Detect which cell encompasses the target text, then output its (x, y) center coordinate. 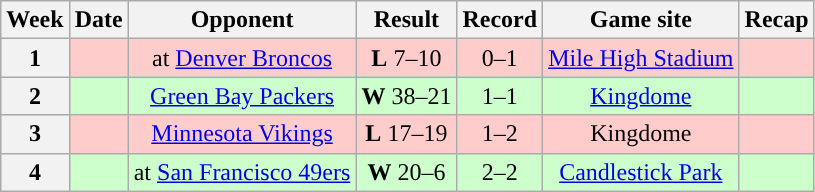
3 (35, 134)
Date (98, 20)
Minnesota Vikings (242, 134)
Mile High Stadium (641, 58)
Candlestick Park (641, 172)
W 38–21 (406, 96)
L 7–10 (406, 58)
Week (35, 20)
Result (406, 20)
at Denver Broncos (242, 58)
W 20–6 (406, 172)
2–2 (500, 172)
at San Francisco 49ers (242, 172)
Recap (776, 20)
Opponent (242, 20)
L 17–19 (406, 134)
1 (35, 58)
4 (35, 172)
2 (35, 96)
1–1 (500, 96)
Record (500, 20)
0–1 (500, 58)
1–2 (500, 134)
Game site (641, 20)
Green Bay Packers (242, 96)
